Capture the cell that displays the provided text and extract its [X, Y] central coordinate. 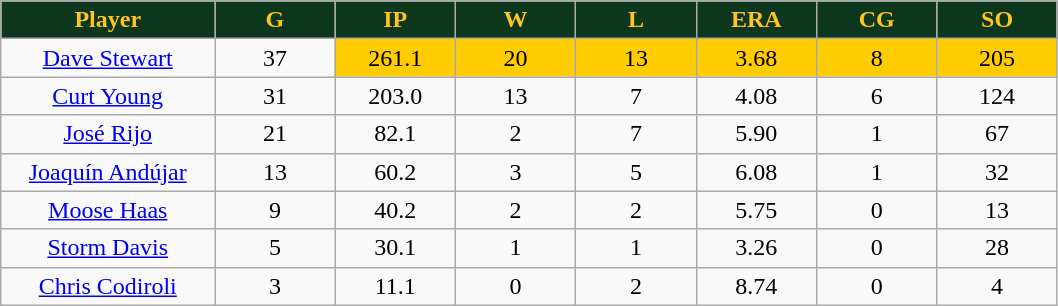
37 [275, 58]
32 [998, 172]
5.75 [756, 210]
40.2 [395, 210]
205 [998, 58]
3.26 [756, 248]
21 [275, 134]
30.1 [395, 248]
203.0 [395, 96]
8.74 [756, 286]
60.2 [395, 172]
8 [876, 58]
67 [998, 134]
124 [998, 96]
L [636, 20]
4.08 [756, 96]
5.90 [756, 134]
ERA [756, 20]
Moose Haas [108, 210]
9 [275, 210]
3.68 [756, 58]
6 [876, 96]
José Rijo [108, 134]
G [275, 20]
4 [998, 286]
82.1 [395, 134]
261.1 [395, 58]
CG [876, 20]
11.1 [395, 286]
Joaquín Andújar [108, 172]
Player [108, 20]
IP [395, 20]
W [515, 20]
31 [275, 96]
6.08 [756, 172]
Dave Stewart [108, 58]
Chris Codiroli [108, 286]
SO [998, 20]
Storm Davis [108, 248]
28 [998, 248]
Curt Young [108, 96]
20 [515, 58]
